Output the (X, Y) coordinate of the center of the cell containing the given text.  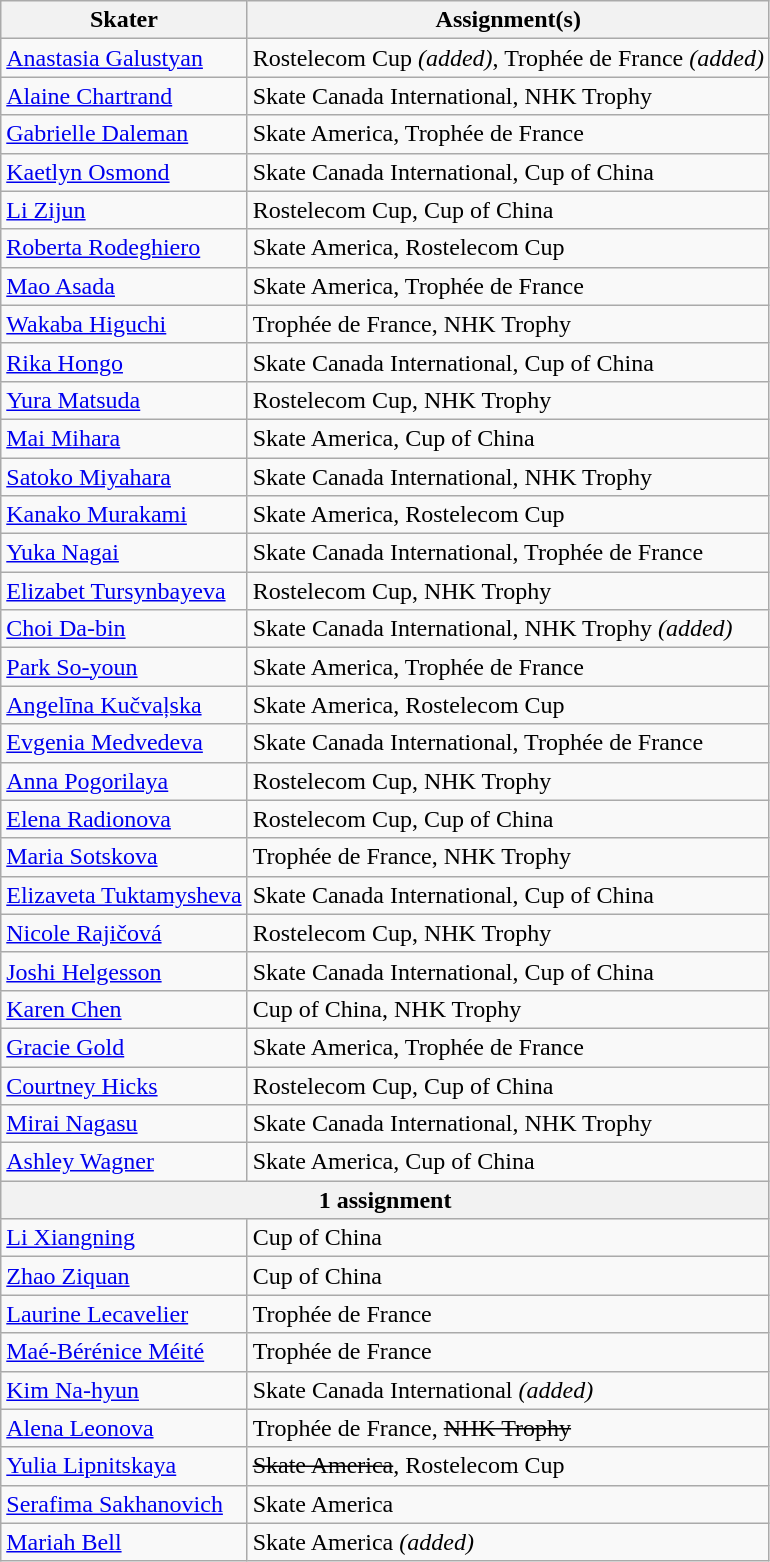
Mariah Bell (124, 1542)
Rika Hongo (124, 362)
Angelīna Kučvaļska (124, 705)
Mirai Nagasu (124, 1124)
Skater (124, 20)
Karen Chen (124, 1009)
Courtney Hicks (124, 1085)
Maé-Bérénice Méité (124, 1352)
Anastasia Galustyan (124, 58)
Gabrielle Daleman (124, 134)
Cup of China, NHK Trophy (508, 1009)
Rostelecom Cup (added), Trophée de France (added) (508, 58)
Elena Radionova (124, 819)
Ashley Wagner (124, 1162)
Alaine Chartrand (124, 96)
Kaetlyn Osmond (124, 172)
Alena Leonova (124, 1428)
Gracie Gold (124, 1047)
Skate America (added) (508, 1542)
Skate Canada International (added) (508, 1390)
Elizabet Tursynbayeva (124, 591)
Maria Sotskova (124, 857)
Assignment(s) (508, 20)
Wakaba Higuchi (124, 324)
Laurine Lecavelier (124, 1314)
Li Xiangning (124, 1238)
Kanako Murakami (124, 515)
Satoko Miyahara (124, 477)
Yuka Nagai (124, 553)
Elizaveta Tuktamysheva (124, 895)
Anna Pogorilaya (124, 781)
Evgenia Medvedeva (124, 743)
Mao Asada (124, 286)
Serafima Sakhanovich (124, 1504)
Yura Matsuda (124, 400)
Choi Da-bin (124, 629)
Skate America (508, 1504)
Kim Na-hyun (124, 1390)
Skate Canada International, NHK Trophy (added) (508, 629)
Zhao Ziquan (124, 1276)
Roberta Rodeghiero (124, 248)
Yulia Lipnitskaya (124, 1466)
Nicole Rajičová (124, 933)
Mai Mihara (124, 438)
Park So-youn (124, 667)
1 assignment (386, 1200)
Li Zijun (124, 210)
Joshi Helgesson (124, 971)
